Return the (X, Y) coordinate for the center point of the cell that contains the specified text.  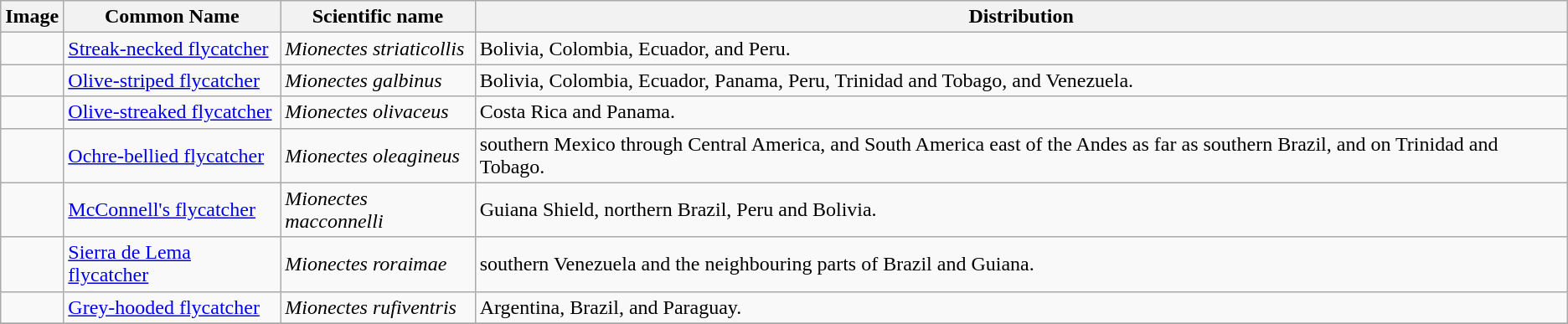
Mionectes oleagineus (378, 156)
Common Name (173, 17)
Bolivia, Colombia, Ecuador, and Peru. (1021, 49)
Sierra de Lema flycatcher (173, 265)
Streak-necked flycatcher (173, 49)
southern Mexico through Central America, and South America east of the Andes as far as southern Brazil, and on Trinidad and Tobago. (1021, 156)
Mionectes striaticollis (378, 49)
Mionectes macconnelli (378, 209)
Mionectes olivaceus (378, 112)
Ochre-bellied flycatcher (173, 156)
southern Venezuela and the neighbouring parts of Brazil and Guiana. (1021, 265)
Olive-striped flycatcher (173, 80)
Argentina, Brazil, and Paraguay. (1021, 307)
Costa Rica and Panama. (1021, 112)
Mionectes rufiventris (378, 307)
Scientific name (378, 17)
Grey-hooded flycatcher (173, 307)
Bolivia, Colombia, Ecuador, Panama, Peru, Trinidad and Tobago, and Venezuela. (1021, 80)
Distribution (1021, 17)
Mionectes galbinus (378, 80)
Olive-streaked flycatcher (173, 112)
Image (32, 17)
McConnell's flycatcher (173, 209)
Guiana Shield, northern Brazil, Peru and Bolivia. (1021, 209)
Mionectes roraimae (378, 265)
